Find where the given text appears and provide that cell's center as (x, y) coordinate. 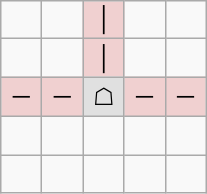
☖ (104, 97)
